Provide the [X, Y] coordinate of the cell's center where the given text is located.  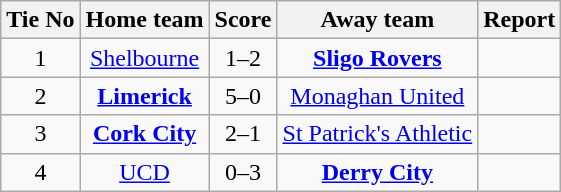
Derry City [378, 172]
Score [243, 20]
Monaghan United [378, 96]
1–2 [243, 58]
Shelbourne [144, 58]
2 [40, 96]
Cork City [144, 134]
UCD [144, 172]
Home team [144, 20]
2–1 [243, 134]
Away team [378, 20]
Limerick [144, 96]
Report [520, 20]
5–0 [243, 96]
0–3 [243, 172]
1 [40, 58]
3 [40, 134]
St Patrick's Athletic [378, 134]
Tie No [40, 20]
4 [40, 172]
Sligo Rovers [378, 58]
